From the cell containing the given text, extract its center point as (x, y) coordinate. 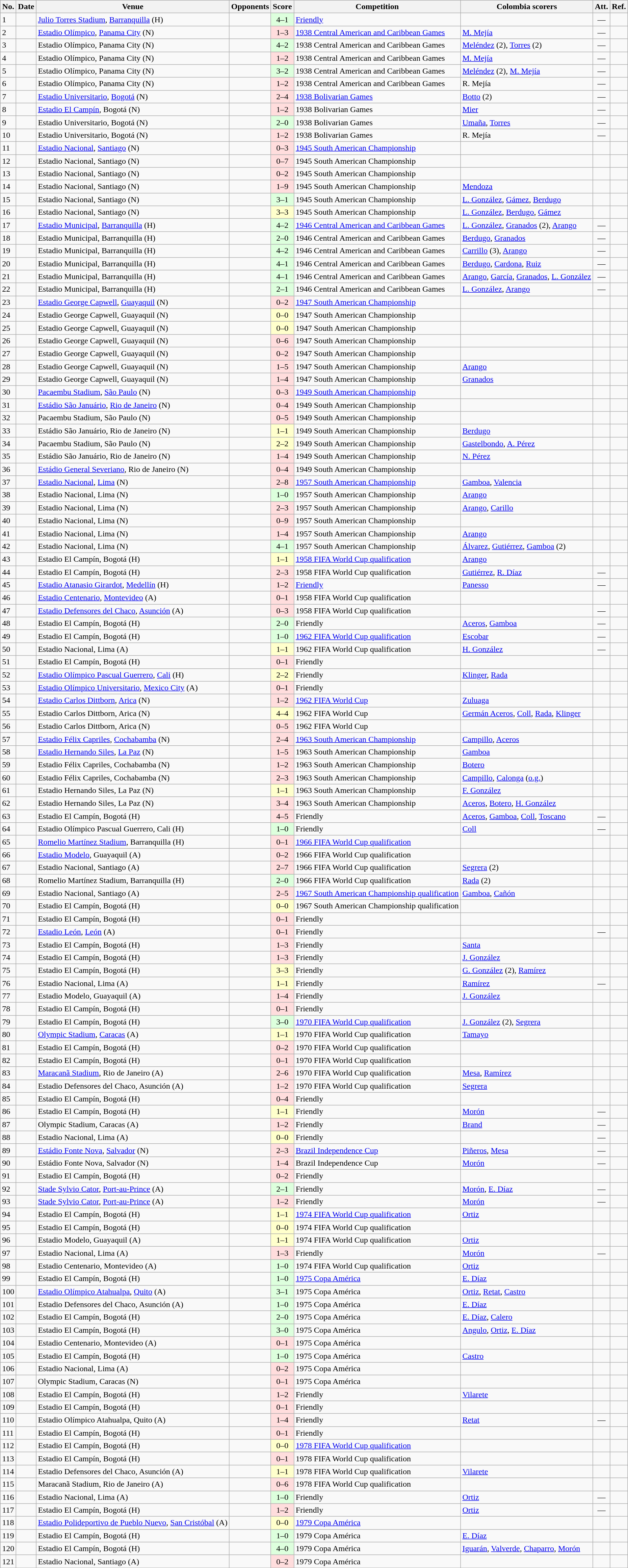
L. González, Granados (2), Arango (527, 225)
Arango, Carillo (527, 508)
79 (8, 1022)
L. González, Berdugo, Gámez (527, 212)
60 (8, 777)
61 (8, 791)
28 (8, 366)
75 (8, 970)
57 (8, 739)
Berdugo (527, 431)
112 (8, 1446)
113 (8, 1459)
Gutiérrez, R. Díaz (527, 572)
103 (8, 1330)
105 (8, 1356)
Rada (2) (527, 880)
2–6 (282, 1073)
107 (8, 1381)
Julio Torres Stadium, Barranquilla (H) (133, 20)
76 (8, 983)
3–2 (282, 71)
Castro (527, 1356)
78 (8, 1009)
Segrera (527, 1086)
74 (8, 957)
4–5 (282, 816)
36 (8, 469)
Campillo, Aceros (527, 739)
89 (8, 1150)
108 (8, 1394)
69 (8, 893)
12 (8, 161)
24 (8, 315)
Campillo, Calonga (o.g.) (527, 777)
Brand (527, 1124)
4 (8, 58)
16 (8, 212)
Estádio General Severiano, Rio de Janeiro (N) (133, 469)
46 (8, 598)
111 (8, 1433)
53 (8, 688)
91 (8, 1176)
98 (8, 1266)
64 (8, 829)
42 (8, 546)
11 (8, 148)
8 (8, 109)
43 (8, 559)
83 (8, 1073)
3–4 (282, 803)
87 (8, 1124)
54 (8, 700)
N. Pérez (527, 456)
15 (8, 200)
40 (8, 521)
Ortiz, Retat, Castro (527, 1292)
Mesa, Ramírez (527, 1073)
Panesso (527, 585)
22 (8, 289)
Opponents (250, 7)
81 (8, 1047)
77 (8, 996)
96 (8, 1240)
101 (8, 1304)
23 (8, 302)
No. (8, 7)
Iguarán, Valverde, Chaparro, Morón (527, 1548)
35 (8, 456)
13 (8, 174)
Botero (527, 765)
Ref. (619, 7)
Olympic Stadium, Caracas (N) (133, 1381)
Berdugo, Granados (527, 238)
55 (8, 713)
2–8 (282, 482)
104 (8, 1343)
Competition (377, 7)
48 (8, 623)
E. Díaz, Calero (527, 1317)
49 (8, 636)
G. González (2), Ramírez (527, 970)
45 (8, 585)
Berdugo, Cardona, Ruiz (527, 264)
33 (8, 431)
Retat (527, 1420)
7 (8, 97)
Umaña, Torres (527, 122)
26 (8, 341)
51 (8, 662)
110 (8, 1420)
99 (8, 1279)
Carrillo (3), Arango (527, 251)
38 (8, 495)
Piñeros, Mesa (527, 1150)
37 (8, 482)
120 (8, 1548)
58 (8, 752)
59 (8, 765)
68 (8, 880)
Colombia scorers (527, 7)
Aceros, Gamboa, Coll, Toscano (527, 816)
117 (8, 1510)
63 (8, 816)
20 (8, 264)
29 (8, 379)
L. González, Gámez, Berdugo (527, 200)
84 (8, 1086)
Estadio Atanasio Girardot, Medellín (H) (133, 585)
6 (8, 84)
65 (8, 842)
2–5 (282, 893)
82 (8, 1060)
L. González, Arango (527, 289)
Klinger, Rada (527, 675)
52 (8, 675)
Ramírez (527, 983)
70 (8, 906)
19 (8, 251)
67 (8, 868)
0–7 (282, 161)
4–4 (282, 713)
Score (282, 7)
Mendoza (527, 187)
56 (8, 726)
32 (8, 418)
0–9 (282, 521)
Meléndez (2), M. Mejía (527, 71)
119 (8, 1536)
88 (8, 1137)
Granados (527, 379)
31 (8, 405)
18 (8, 238)
93 (8, 1202)
27 (8, 353)
Botto (2) (527, 97)
118 (8, 1523)
F. González (527, 791)
Estadio Polideportivo de Pueblo Nuevo, San Cristóbal (A) (133, 1523)
21 (8, 276)
Germán Aceros, Coll, Rada, Klinger (527, 713)
62 (8, 803)
86 (8, 1112)
116 (8, 1497)
102 (8, 1317)
Gastelbondo, A. Pérez (527, 444)
Att. (601, 7)
Aceros, Gamboa (527, 623)
Estadio El Campín, Bogotá (N) (133, 109)
34 (8, 444)
14 (8, 187)
109 (8, 1407)
95 (8, 1227)
9 (8, 122)
73 (8, 945)
97 (8, 1253)
80 (8, 1035)
2 (8, 32)
92 (8, 1189)
2–7 (282, 868)
10 (8, 135)
Morón, E. Díaz (527, 1189)
Venue (133, 7)
Gamboa, Cañón (527, 893)
47 (8, 611)
H. González (527, 649)
Álvarez, Gutiérrez, Gamboa (2) (527, 546)
39 (8, 508)
1 (8, 20)
Aceros, Botero, H. González (527, 803)
Tamayo (527, 1035)
Estadio Olímpico Universitario, Mexico City (A) (133, 688)
41 (8, 533)
25 (8, 328)
106 (8, 1368)
114 (8, 1471)
44 (8, 572)
Segrera (2) (527, 868)
1–9 (282, 187)
Zuluaga (527, 700)
121 (8, 1561)
3 (8, 45)
Gamboa (527, 752)
66 (8, 855)
Escobar (527, 636)
Estadio León, León (A) (133, 932)
Meléndez (2), Torres (2) (527, 45)
Date (26, 7)
Mier (527, 109)
Santa (527, 945)
72 (8, 932)
17 (8, 225)
115 (8, 1484)
94 (8, 1215)
J. González (2), Segrera (527, 1022)
Angulo, Ortiz, E. Díaz (527, 1330)
71 (8, 919)
50 (8, 649)
100 (8, 1292)
Arango, García, Granados, L. González (527, 276)
90 (8, 1163)
5 (8, 71)
Gamboa, Valencia (527, 482)
Coll (527, 829)
4–0 (282, 1548)
85 (8, 1099)
30 (8, 392)
